Capture the cell that displays the provided text and extract its (X, Y) central coordinate. 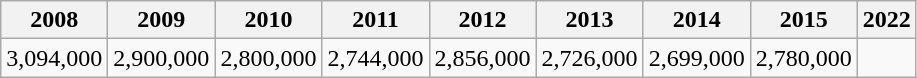
2,699,000 (696, 58)
2012 (482, 20)
2014 (696, 20)
2010 (268, 20)
2,744,000 (376, 58)
2,780,000 (804, 58)
2008 (54, 20)
2,856,000 (482, 58)
2,900,000 (162, 58)
2011 (376, 20)
2,800,000 (268, 58)
3,094,000 (54, 58)
2015 (804, 20)
2013 (590, 20)
2,726,000 (590, 58)
2022 (886, 20)
2009 (162, 20)
